Search for the cell housing the specified text and yield its (X, Y) center coordinate. 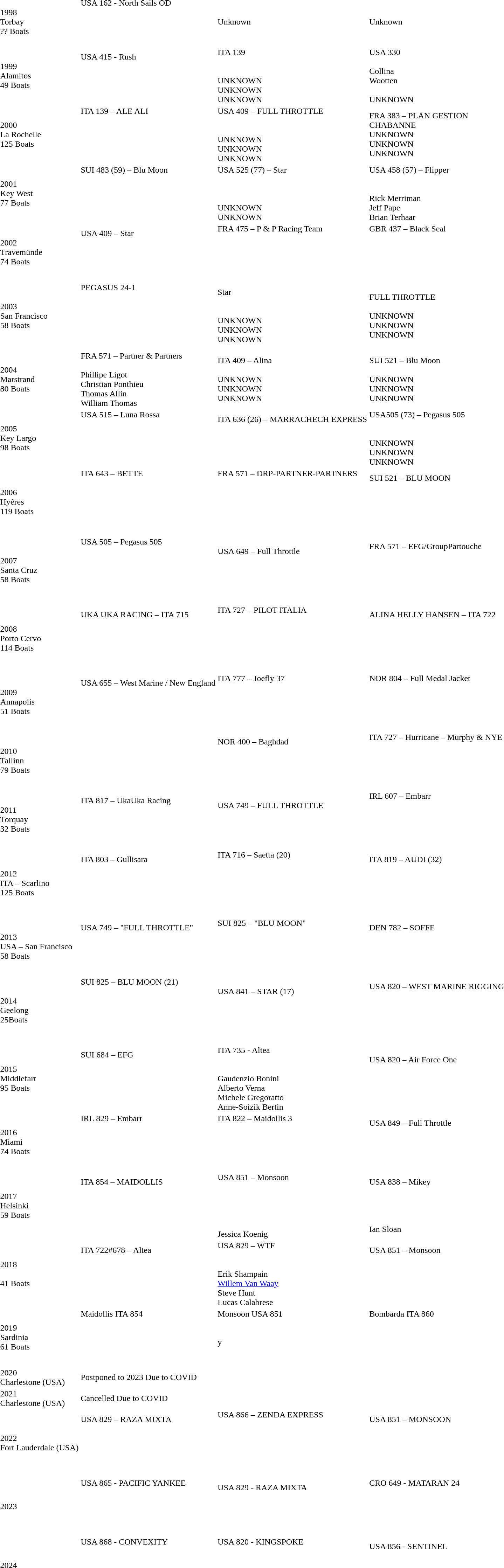
StarUNKNOWNUNKNOWNUNKNOWN (292, 316)
USA 851 – Monsoon Jessica Koenig (292, 1206)
ITA 139 – ALE ALI (148, 134)
FRA 571 – DRP-PARTNER-PARTNERS (292, 502)
NOR 400 – Baghdad (292, 761)
SUI 825 – BLU MOON (21) (148, 1010)
ITA 822 – Maidollis 3 (292, 1142)
ITA 722#678 – Altea (148, 1274)
SUI 684 – EFG (148, 1078)
ITA 727 – PILOT ITALIA (292, 638)
USA 409 – FULL THROTTLE UNKNOWN UNKNOWN UNKNOWN (292, 134)
ITA 803 – Gullisara (148, 883)
ITA 643 – BETTE (148, 502)
USA 409 – Star (148, 252)
ITA 777 – Joefly 37 (292, 702)
USA 655 – West Marine / New England (148, 702)
Maidollis ITA 854 (148, 1338)
USA 865 - PACIFIC YANKEE (148, 1506)
USA 829 - RAZA MIXTA (292, 1506)
USA 505 – Pegasus 505 (148, 570)
USA 829 – WTF Erik Shampain Willem Van Waay Steve Hunt Lucas Calabrese (292, 1274)
USA 525 (77) – Star UNKNOWN UNKNOWN (292, 193)
USA 749 – "FULL THROTTLE" (148, 947)
ITA 139 UNKNOWN UNKNOWN UNKNOWN (292, 76)
USA 829 – RAZA MIXTA (148, 1443)
UKA UKA RACING – ITA 715 (148, 638)
PEGASUS 24-1 (148, 316)
FRA 475 – P & P Racing Team (292, 252)
ITA 409 – AlinaUNKNOWNUNKNOWNUNKNOWN (292, 380)
FRA 571 – Partner & PartnersPhillipe LigotChristian PonthieuThomas AllinWilliam Thomas (148, 380)
ITA 735 - Altea Gaudenzio Bonini Alberto Verna Michele Gregoratto Anne-Soizik Bertin (292, 1078)
USA 841 – STAR (17) (292, 1010)
USA 866 – ZENDA EXPRESS (292, 1443)
SUI 483 (59) – Blu Moon (148, 193)
IRL 829 – Embarr (148, 1142)
ITA 817 – UkaUka Racing (148, 819)
SUI 825 – "BLU MOON" (292, 947)
ITA 636 (26) – MARRACHECH EXPRESS (292, 438)
USA 649 – Full Throttle (292, 570)
USA 415 - Rush (148, 76)
Monsoon USA 851 y (292, 1338)
ITA 716 – Saetta (20) (292, 883)
USA 515 – Luna Rossa (148, 438)
USA 749 – FULL THROTTLE (292, 819)
ITA 854 – MAIDOLLIS (148, 1206)
